For the text-containing cell, return its midpoint in [x, y] coordinate format. 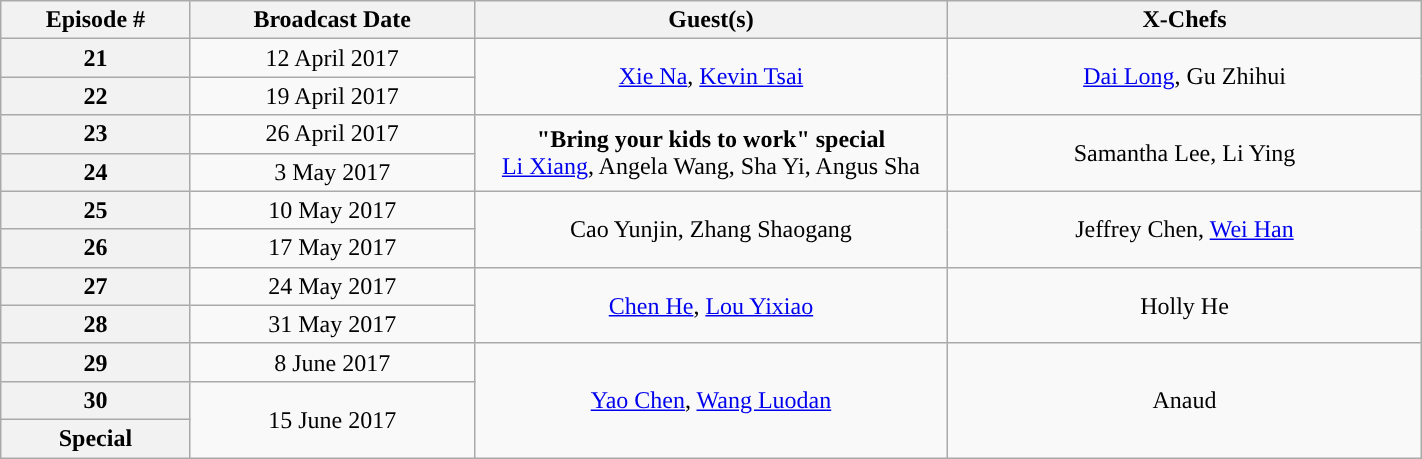
30 [96, 400]
"Bring your kids to work" specialLi Xiang, Angela Wang, Sha Yi, Angus Sha [711, 153]
17 May 2017 [332, 248]
24 [96, 172]
31 May 2017 [332, 324]
Special [96, 438]
24 May 2017 [332, 286]
Guest(s) [711, 20]
X-Chefs [1185, 20]
Anaud [1185, 400]
28 [96, 324]
Episode # [96, 20]
23 [96, 134]
21 [96, 58]
25 [96, 210]
22 [96, 96]
Jeffrey Chen, Wei Han [1185, 229]
Broadcast Date [332, 20]
29 [96, 362]
19 April 2017 [332, 96]
3 May 2017 [332, 172]
Yao Chen, Wang Luodan [711, 400]
Holly He [1185, 305]
15 June 2017 [332, 419]
Dai Long, Gu Zhihui [1185, 77]
12 April 2017 [332, 58]
8 June 2017 [332, 362]
26 April 2017 [332, 134]
Xie Na, Kevin Tsai [711, 77]
27 [96, 286]
Cao Yunjin, Zhang Shaogang [711, 229]
26 [96, 248]
10 May 2017 [332, 210]
Chen He, Lou Yixiao [711, 305]
Samantha Lee, Li Ying [1185, 153]
